From the cell containing the given text, extract its center point as [x, y] coordinate. 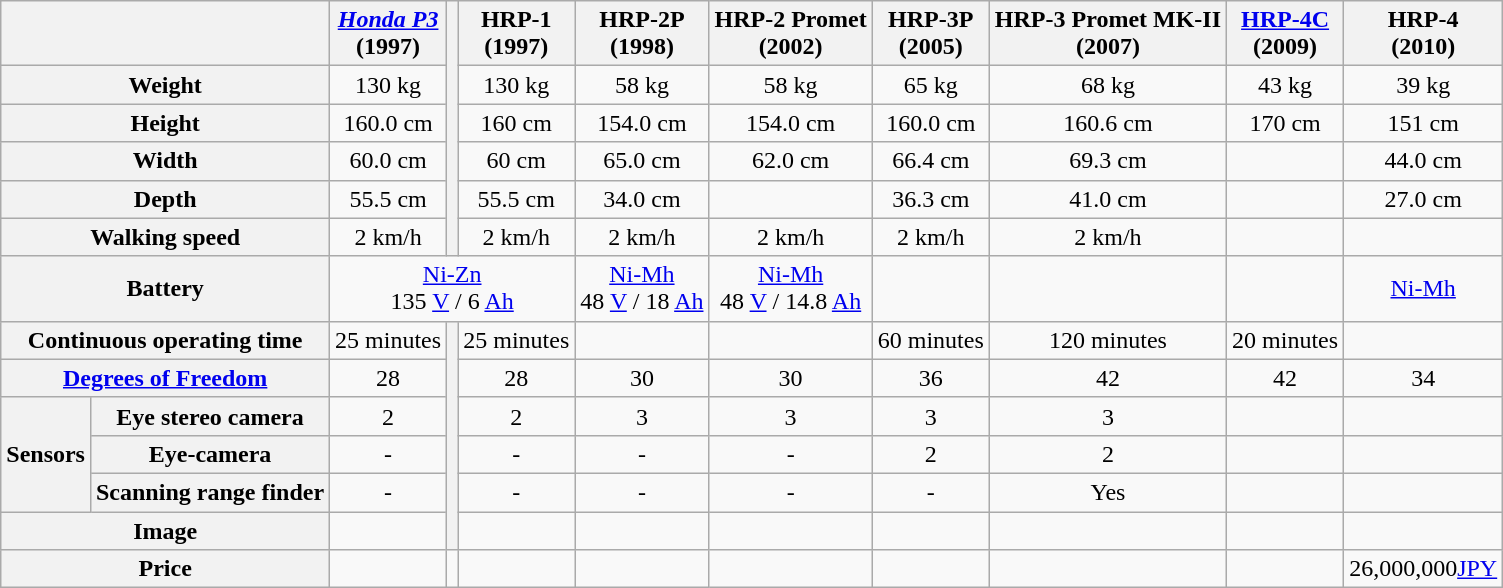
HRP-1 (1997) [516, 34]
60 cm [516, 161]
HRP-2P (1998) [642, 34]
69.3 cm [1108, 161]
HRP-2 Promet(2002) [790, 34]
60 minutes [930, 340]
160.6 cm [1108, 123]
Width [166, 161]
26,000,000JPY [1424, 569]
43 kg [1286, 85]
68 kg [1108, 85]
36 [930, 378]
170 cm [1286, 123]
Depth [166, 199]
66.4 cm [930, 161]
120 minutes [1108, 340]
27.0 cm [1424, 199]
Degrees of Freedom [166, 378]
Ni-Mh [1424, 288]
Honda P3(1997) [388, 34]
Walking speed [166, 237]
Weight [166, 85]
Image [166, 531]
151 cm [1424, 123]
Yes [1108, 492]
34.0 cm [642, 199]
Price [166, 569]
Height [166, 123]
34 [1424, 378]
44.0 cm [1424, 161]
160 cm [516, 123]
20 minutes [1286, 340]
60.0 cm [388, 161]
Scanning range finder [210, 492]
HRP-3P(2005) [930, 34]
41.0 cm [1108, 199]
HRP-3 Promet MK-II(2007) [1108, 34]
65 kg [930, 85]
39 kg [1424, 85]
Eye-camera [210, 454]
62.0 cm [790, 161]
Ni-Mh 48 V / 14.8 Ah [790, 288]
Sensors [46, 454]
36.3 cm [930, 199]
HRP-4C(2009) [1286, 34]
Continuous operating time [166, 340]
Ni-Zn 135 V / 6 Ah [452, 288]
Battery [166, 288]
Eye stereo camera [210, 416]
HRP-4(2010) [1424, 34]
65.0 cm [642, 161]
Ni-Mh 48 V / 18 Ah [642, 288]
